Determine the (x, y) coordinate at the center of the cell enclosing the given text.  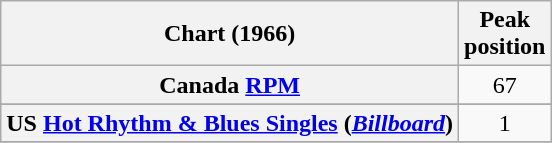
Peakposition (505, 34)
US Hot Rhythm & Blues Singles (Billboard) (230, 123)
Canada RPM (230, 85)
1 (505, 123)
67 (505, 85)
Chart (1966) (230, 34)
